Pinpoint the cell where the given text exists, returning its (X, Y) midpoint coordinate. 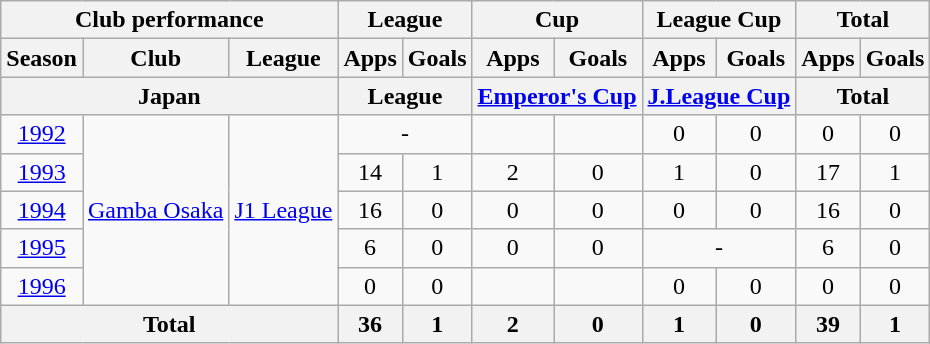
1996 (42, 286)
17 (828, 172)
Japan (170, 96)
Club performance (170, 20)
League Cup (719, 20)
39 (828, 324)
Cup (557, 20)
Club (155, 58)
J.League Cup (719, 96)
36 (370, 324)
1992 (42, 134)
1995 (42, 248)
Season (42, 58)
14 (370, 172)
J1 League (284, 210)
1994 (42, 210)
Emperor's Cup (557, 96)
1993 (42, 172)
Gamba Osaka (155, 210)
